Locate the cell with the specified text and output its [X, Y] center coordinate. 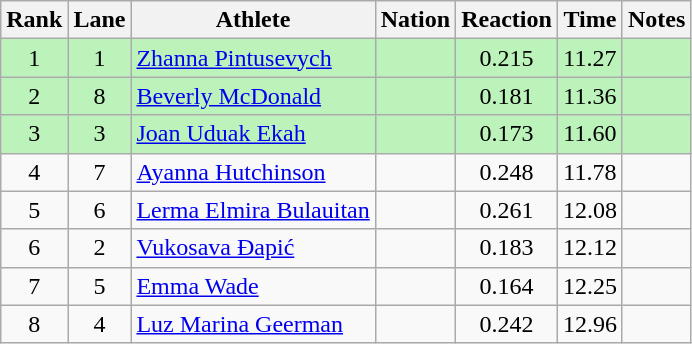
0.164 [507, 286]
Joan Uduak Ekah [253, 134]
12.96 [590, 324]
0.261 [507, 210]
11.78 [590, 172]
Athlete [253, 20]
12.12 [590, 248]
Notes [656, 20]
Lerma Elmira Bulauitan [253, 210]
11.60 [590, 134]
12.08 [590, 210]
0.215 [507, 58]
Ayanna Hutchinson [253, 172]
Nation [415, 20]
Beverly McDonald [253, 96]
0.242 [507, 324]
Time [590, 20]
Vukosava Đapić [253, 248]
Zhanna Pintusevych [253, 58]
11.36 [590, 96]
12.25 [590, 286]
Rank [34, 20]
Lane [100, 20]
11.27 [590, 58]
Reaction [507, 20]
0.248 [507, 172]
Luz Marina Geerman [253, 324]
0.181 [507, 96]
0.173 [507, 134]
Emma Wade [253, 286]
0.183 [507, 248]
